Detect which cell encompasses the target text, then output its [X, Y] center coordinate. 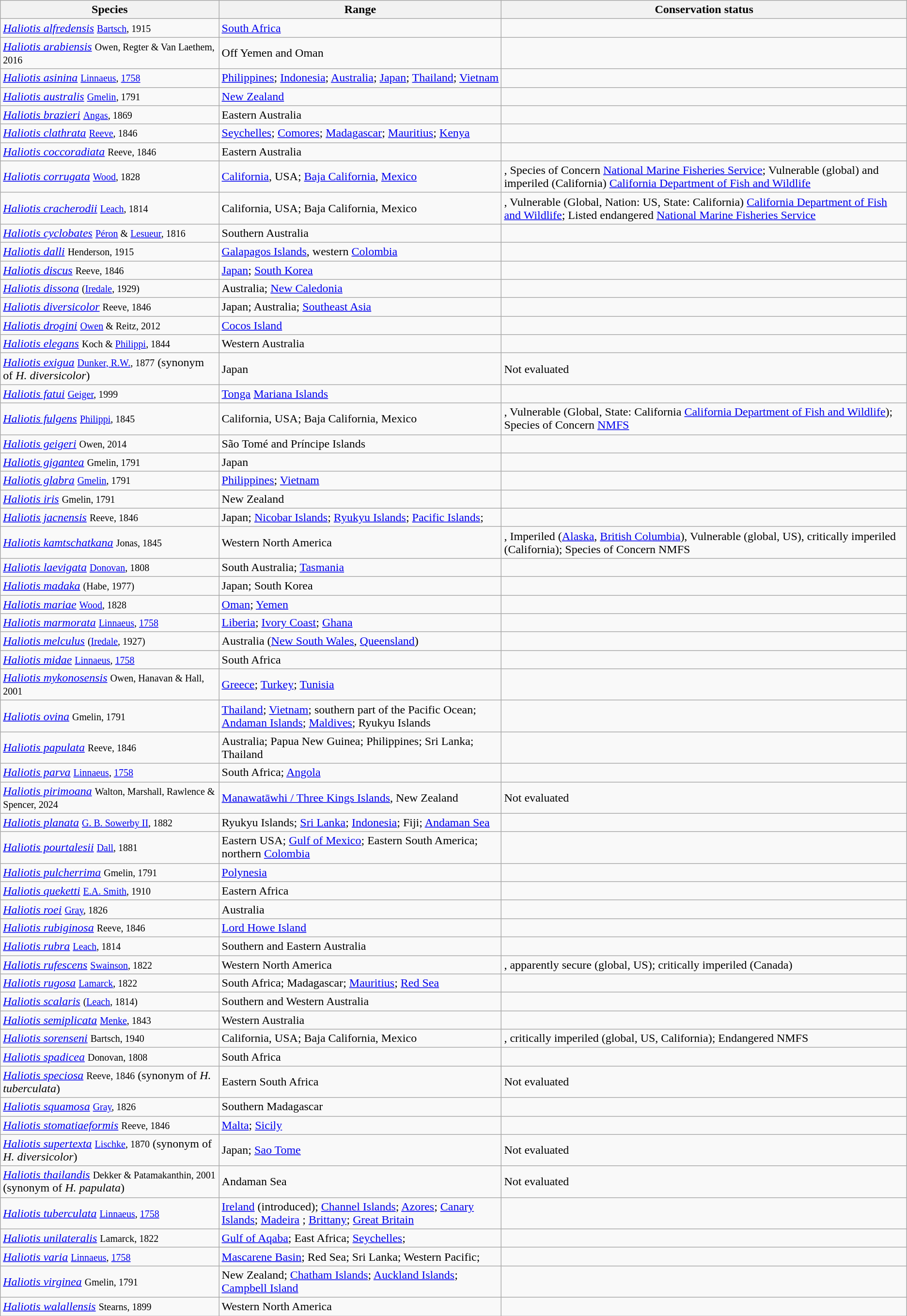
Oman; Yemen [360, 604]
São Tomé and Príncipe Islands [360, 444]
Haliotis geigeri Owen, 2014 [109, 444]
Eastern South Africa [360, 1082]
Lord Howe Island [360, 928]
Haliotis rubra Leach, 1814 [109, 946]
Haliotis pirimoana Walton, Marshall, Rawlence & Spencer, 2024 [109, 797]
Haliotis dissona (Iredale, 1929) [109, 289]
Conservation status [704, 10]
Southern Australia [360, 233]
Australia; New Caledonia [360, 289]
Haliotis gigantea Gmelin, 1791 [109, 462]
Gulf of Aqaba; East Africa; Seychelles; [360, 1238]
Haliotis speciosa Reeve, 1846 (synonym of H. tuberculata) [109, 1082]
Haliotis sorenseni Bartsch, 1940 [109, 1038]
Haliotis mariae Wood, 1828 [109, 604]
Haliotis planata G. B. Sowerby II, 1882 [109, 822]
Species [109, 10]
Haliotis pourtalesii Dall, 1881 [109, 848]
Ryukyu Islands; Sri Lanka; Indonesia; Fiji; Andaman Sea [360, 822]
Haliotis elegans Koch & Philippi, 1844 [109, 344]
New Zealand; Chatham Islands; Auckland Islands; Campbell Island [360, 1282]
Haliotis glabra Gmelin, 1791 [109, 480]
Haliotis madaka (Habe, 1977) [109, 586]
, Imperiled (Alaska, British Columbia), Vulnerable (global, US), critically imperiled (California); Species of Concern NMFS [704, 542]
Australia (New South Wales, Queensland) [360, 641]
Southern and Eastern Australia [360, 946]
Haliotis australis Gmelin, 1791 [109, 96]
Haliotis drogini Owen & Reitz, 2012 [109, 325]
Haliotis brazieri Angas, 1869 [109, 115]
Haliotis marmorata Linnaeus, 1758 [109, 623]
, apparently secure (global, US); critically imperiled (Canada) [704, 964]
Haliotis varia Linnaeus, 1758 [109, 1256]
Mascarene Basin; Red Sea; Sri Lanka; Western Pacific; [360, 1256]
Haliotis coccoradiata Reeve, 1846 [109, 152]
Haliotis corrugata Wood, 1828 [109, 176]
Eastern Africa [360, 891]
Thailand; Vietnam; southern part of the Pacific Ocean; Andaman Islands; Maldives; Ryukyu Islands [360, 716]
Off Yemen and Oman [360, 53]
, Vulnerable (Global, State: California California Department of Fish and Wildlife); Species of Concern NMFS [704, 418]
Haliotis unilateralis Lamarck, 1822 [109, 1238]
Haliotis cyclobates Péron & Lesueur, 1816 [109, 233]
Polynesia [360, 872]
South Africa; Madagascar; Mauritius; Red Sea [360, 983]
Haliotis laevigata Donovan, 1808 [109, 567]
Haliotis tuberculata Linnaeus, 1758 [109, 1213]
Haliotis jacnensis Reeve, 1846 [109, 517]
Manawatāwhi / Three Kings Islands, New Zealand [360, 797]
Haliotis alfredensis Bartsch, 1915 [109, 28]
Haliotis mykonosensis Owen, Hanavan & Hall, 2001 [109, 685]
South Australia; Tasmania [360, 567]
, Species of Concern National Marine Fisheries Service; Vulnerable (global) and imperiled (California) California Department of Fish and Wildlife [704, 176]
Japan; Sao Tome [360, 1150]
Haliotis asinina Linnaeus, 1758 [109, 78]
Andaman Sea [360, 1182]
Liberia; Ivory Coast; Ghana [360, 623]
Philippines; Indonesia; Australia; Japan; Thailand; Vietnam [360, 78]
South Africa; Angola [360, 773]
Haliotis dalli Henderson, 1915 [109, 251]
, critically imperiled (global, US, California); Endangered NMFS [704, 1038]
Ireland (introduced); Channel Islands; Azores; Canary Islands; Madeira ; Brittany; Great Britain [360, 1213]
Seychelles; Comores; Madagascar; Mauritius; Kenya [360, 133]
Haliotis midae Linnaeus, 1758 [109, 660]
Haliotis parva Linnaeus, 1758 [109, 773]
Haliotis papulata Reeve, 1846 [109, 748]
Haliotis fatui Geiger, 1999 [109, 394]
Haliotis thailandis Dekker & Patamakanthin, 2001 (synonym of H. papulata) [109, 1182]
Haliotis melculus (Iredale, 1927) [109, 641]
Haliotis walallensis Stearns, 1899 [109, 1306]
Haliotis arabiensis Owen, Regter & Van Laethem, 2016 [109, 53]
Tonga Mariana Islands [360, 394]
Cocos Island [360, 325]
Malta; Sicily [360, 1125]
Galapagos Islands, western Colombia [360, 251]
Haliotis rugosa Lamarck, 1822 [109, 983]
Southern and Western Australia [360, 1002]
Haliotis ovina Gmelin, 1791 [109, 716]
Japan; Australia; Southeast Asia [360, 307]
Haliotis discus Reeve, 1846 [109, 270]
Haliotis iris Gmelin, 1791 [109, 499]
Eastern USA; Gulf of Mexico; Eastern South America; northern Colombia [360, 848]
Haliotis pulcherrima Gmelin, 1791 [109, 872]
Haliotis virginea Gmelin, 1791 [109, 1282]
Haliotis exigua Dunker, R.W., 1877 (synonym of H. diversicolor) [109, 369]
Haliotis queketti E.A. Smith, 1910 [109, 891]
Haliotis clathrata Reeve, 1846 [109, 133]
Haliotis roei Gray, 1826 [109, 909]
Haliotis fulgens Philippi, 1845 [109, 418]
Southern Madagascar [360, 1107]
Haliotis cracherodii Leach, 1814 [109, 208]
Haliotis spadicea Donovan, 1808 [109, 1057]
Haliotis rubiginosa Reeve, 1846 [109, 928]
Philippines; Vietnam [360, 480]
Haliotis scalaris (Leach, 1814) [109, 1002]
Haliotis squamosa Gray, 1826 [109, 1107]
Haliotis kamtschatkana Jonas, 1845 [109, 542]
Haliotis supertexta Lischke, 1870 (synonym of H. diversicolor) [109, 1150]
Japan; Nicobar Islands; Ryukyu Islands; Pacific Islands; [360, 517]
Australia [360, 909]
Haliotis semiplicata Menke, 1843 [109, 1020]
Haliotis stomatiaeformis Reeve, 1846 [109, 1125]
Haliotis rufescens Swainson, 1822 [109, 964]
Range [360, 10]
, Vulnerable (Global, Nation: US, State: California) California Department of Fish and Wildlife; Listed endangered National Marine Fisheries Service [704, 208]
Australia; Papua New Guinea; Philippines; Sri Lanka; Thailand [360, 748]
Haliotis diversicolor Reeve, 1846 [109, 307]
Greece; Turkey; Tunisia [360, 685]
